Find where the given text appears and provide that cell's center as [X, Y] coordinate. 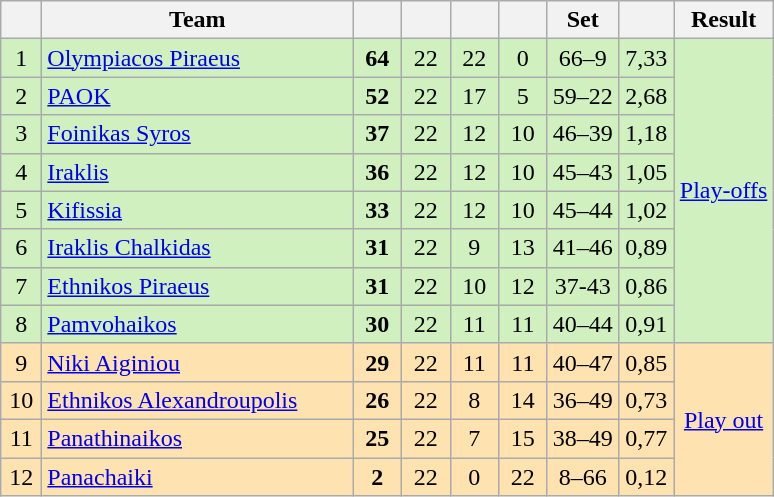
7,33 [646, 58]
Pamvohaikos [198, 324]
Niki Aiginiou [198, 362]
1,18 [646, 134]
0,12 [646, 477]
13 [524, 248]
Olympiacos Piraeus [198, 58]
64 [378, 58]
0,91 [646, 324]
8–66 [582, 477]
PAOK [198, 96]
33 [378, 210]
Ethnikos Alexandroupolis [198, 400]
38–49 [582, 438]
52 [378, 96]
37 [378, 134]
40–47 [582, 362]
Kifissia [198, 210]
Foinikas Syros [198, 134]
0,89 [646, 248]
0,73 [646, 400]
0,77 [646, 438]
4 [22, 172]
66–9 [582, 58]
Set [582, 20]
Play-offs [724, 191]
46–39 [582, 134]
Ethnikos Piraeus [198, 286]
26 [378, 400]
6 [22, 248]
Result [724, 20]
Iraklis [198, 172]
14 [524, 400]
1,02 [646, 210]
36–49 [582, 400]
1,05 [646, 172]
25 [378, 438]
Team [198, 20]
3 [22, 134]
2,68 [646, 96]
0,85 [646, 362]
40–44 [582, 324]
45–44 [582, 210]
0,86 [646, 286]
Panachaiki [198, 477]
41–46 [582, 248]
36 [378, 172]
45–43 [582, 172]
30 [378, 324]
15 [524, 438]
Panathinaikos [198, 438]
59–22 [582, 96]
Play out [724, 419]
37-43 [582, 286]
17 [474, 96]
Iraklis Chalkidas [198, 248]
1 [22, 58]
29 [378, 362]
